Determine the [X, Y] coordinate at the center of the cell enclosing the given text.  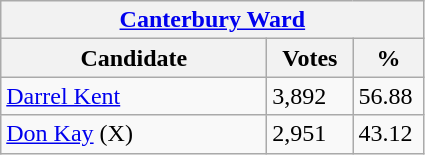
43.12 [388, 134]
2,951 [310, 134]
% [388, 58]
Darrel Kent [134, 96]
Candidate [134, 58]
Don Kay (X) [134, 134]
Votes [310, 58]
3,892 [310, 96]
56.88 [388, 96]
Canterbury Ward [212, 20]
